Return (x, y) of the center of cell containing provided text 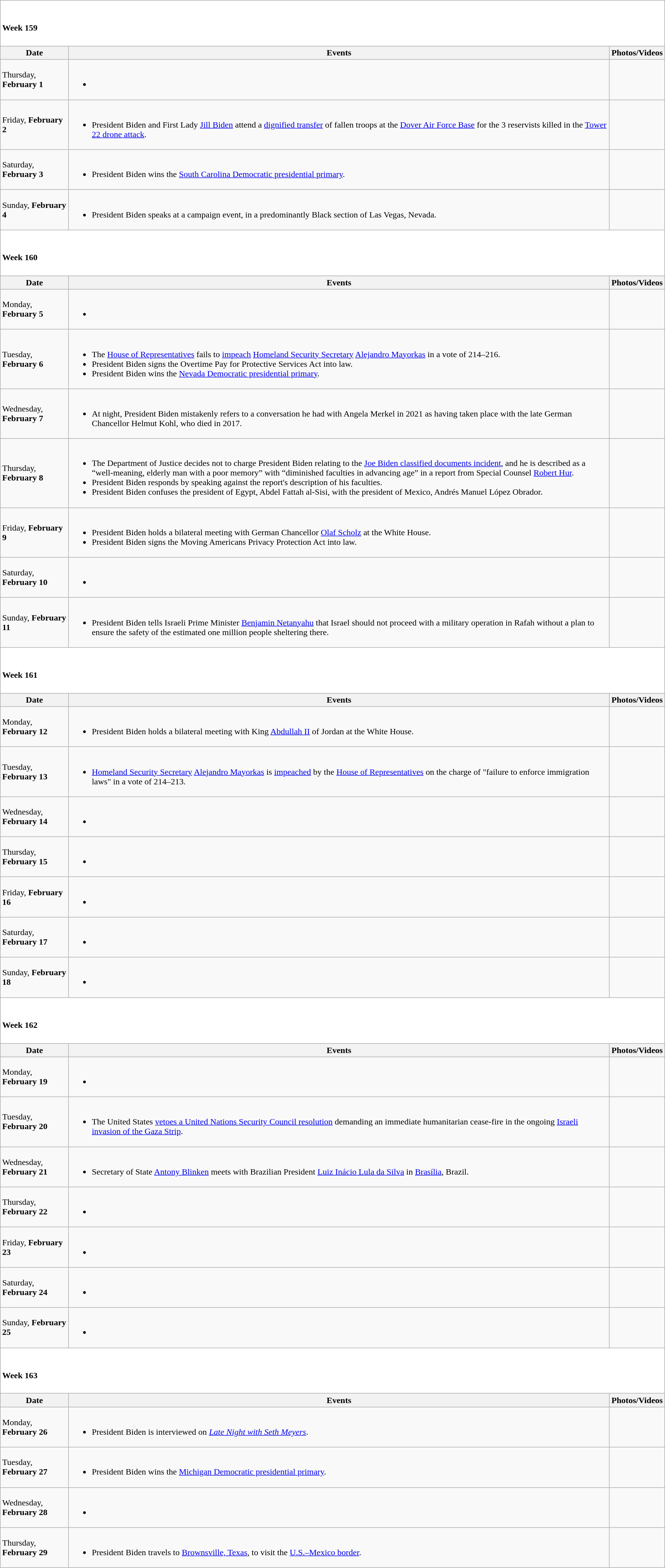
Thursday, February 15 (34, 857)
Friday, February 2 (34, 125)
Thursday, February 22 (34, 1207)
Thursday, February 29 (34, 1547)
Secretary of State Antony Blinken meets with Brazilian President Luiz Inácio Lula da Silva in Brasília, Brazil. (339, 1167)
Monday, February 12 (34, 726)
Sunday, February 11 (34, 622)
Monday, February 26 (34, 1427)
Saturday, February 17 (34, 938)
President Biden holds a bilateral meeting with King Abdullah II of Jordan at the White House. (339, 726)
Monday, February 5 (34, 309)
Sunday, February 25 (34, 1328)
Tuesday, February 20 (34, 1122)
President Biden travels to Brownsville, Texas, to visit the U.S.–Mexico border. (339, 1547)
Saturday, February 3 (34, 170)
Saturday, February 10 (34, 577)
Friday, February 16 (34, 897)
Friday, February 9 (34, 532)
Sunday, February 4 (34, 210)
Sunday, February 18 (34, 977)
President Biden wins the South Carolina Democratic presidential primary. (339, 170)
Week 159 (332, 23)
President Biden speaks at a campaign event, in a predominantly Black section of Las Vegas, Nevada. (339, 210)
Friday, February 23 (34, 1247)
Week 163 (332, 1370)
Week 161 (332, 670)
Wednesday, February 21 (34, 1167)
Tuesday, February 6 (34, 359)
Week 160 (332, 253)
Saturday, February 24 (34, 1287)
President Biden is interviewed on Late Night with Seth Meyers. (339, 1427)
Week 162 (332, 1021)
Thursday, February 1 (34, 80)
Tuesday, February 13 (34, 772)
Wednesday, February 28 (34, 1508)
Thursday, February 8 (34, 473)
Wednesday, February 7 (34, 414)
Tuesday, February 27 (34, 1467)
President Biden wins the Michigan Democratic presidential primary. (339, 1467)
Wednesday, February 14 (34, 817)
Monday, February 19 (34, 1077)
